Provide the (X, Y) coordinate of the cell's center where the given text is located.  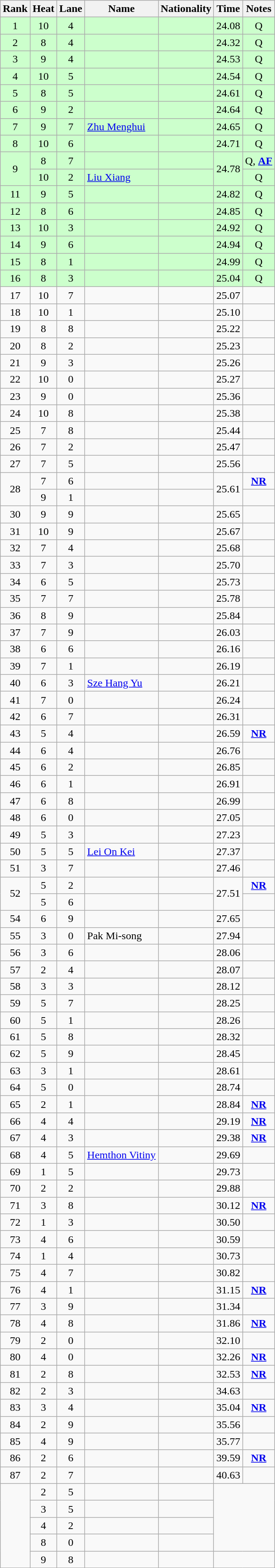
26.91 (229, 784)
24.54 (229, 76)
50 (15, 852)
78 (15, 1324)
24.61 (229, 93)
51 (15, 868)
40 (15, 683)
45 (15, 767)
26.19 (229, 666)
32.53 (229, 1374)
24.32 (229, 43)
59 (15, 1003)
28.12 (229, 986)
62 (15, 1054)
77 (15, 1307)
Sze Hang Yu (121, 683)
24.65 (229, 127)
25.26 (229, 363)
25.36 (229, 396)
24.53 (229, 59)
28.26 (229, 1020)
Pak Mi-song (121, 936)
73 (15, 1239)
30.50 (229, 1222)
Time (229, 9)
40.63 (229, 1475)
79 (15, 1340)
29.88 (229, 1189)
26.76 (229, 751)
35 (15, 599)
30 (15, 515)
85 (15, 1441)
86 (15, 1458)
61 (15, 1037)
24.92 (229, 228)
25 (15, 430)
24.64 (229, 110)
22 (15, 379)
42 (15, 716)
Q, AF (259, 160)
27.05 (229, 818)
Lei On Kei (121, 852)
25.70 (229, 565)
28.45 (229, 1054)
30.82 (229, 1273)
28 (15, 489)
11 (15, 194)
27 (15, 464)
25.61 (229, 489)
26.85 (229, 767)
25.23 (229, 346)
26.21 (229, 683)
56 (15, 952)
26.16 (229, 649)
25.56 (229, 464)
36 (15, 616)
32 (15, 548)
26.03 (229, 632)
27.23 (229, 835)
44 (15, 751)
76 (15, 1290)
25.07 (229, 295)
66 (15, 1121)
65 (15, 1104)
47 (15, 801)
72 (15, 1222)
25.38 (229, 413)
17 (15, 295)
24.99 (229, 262)
Zhu Menghui (121, 127)
84 (15, 1425)
21 (15, 363)
37 (15, 632)
18 (15, 312)
24 (15, 413)
Heat (43, 9)
87 (15, 1475)
35.56 (229, 1425)
28.06 (229, 952)
23 (15, 396)
60 (15, 1020)
71 (15, 1205)
52 (15, 894)
29.73 (229, 1172)
24.94 (229, 245)
69 (15, 1172)
31.15 (229, 1290)
24.78 (229, 169)
25.84 (229, 616)
26.99 (229, 801)
35.77 (229, 1441)
32.10 (229, 1340)
46 (15, 784)
28.07 (229, 969)
26 (15, 447)
55 (15, 936)
28.25 (229, 1003)
Notes (259, 9)
31 (15, 531)
26.24 (229, 700)
64 (15, 1088)
26.59 (229, 733)
27.65 (229, 919)
24.71 (229, 143)
34.63 (229, 1391)
16 (15, 279)
15 (15, 262)
25.78 (229, 599)
34 (15, 582)
20 (15, 346)
12 (15, 211)
Hemthon Vitiny (121, 1155)
28.32 (229, 1037)
Name (121, 9)
28.84 (229, 1104)
25.44 (229, 430)
70 (15, 1189)
29.69 (229, 1155)
24.85 (229, 211)
25.10 (229, 312)
75 (15, 1273)
57 (15, 969)
25.67 (229, 531)
27.51 (229, 894)
25.73 (229, 582)
38 (15, 649)
14 (15, 245)
25.22 (229, 329)
49 (15, 835)
30.73 (229, 1256)
Liu Xiang (121, 177)
Nationality (186, 9)
82 (15, 1391)
30.59 (229, 1239)
35.04 (229, 1408)
25.68 (229, 548)
54 (15, 919)
27.37 (229, 852)
39.59 (229, 1458)
31.34 (229, 1307)
41 (15, 700)
30.12 (229, 1205)
81 (15, 1374)
80 (15, 1357)
25.27 (229, 379)
43 (15, 733)
25.65 (229, 515)
28.61 (229, 1071)
29.19 (229, 1121)
39 (15, 666)
29.38 (229, 1138)
26.31 (229, 716)
63 (15, 1071)
74 (15, 1256)
67 (15, 1138)
27.46 (229, 868)
25.47 (229, 447)
32.26 (229, 1357)
13 (15, 228)
68 (15, 1155)
Lane (71, 9)
33 (15, 565)
48 (15, 818)
19 (15, 329)
28.74 (229, 1088)
83 (15, 1408)
25.04 (229, 279)
27.94 (229, 936)
58 (15, 986)
Rank (15, 9)
24.82 (229, 194)
31.86 (229, 1324)
24.08 (229, 26)
